Locate the cell with the specified text and output its (X, Y) center coordinate. 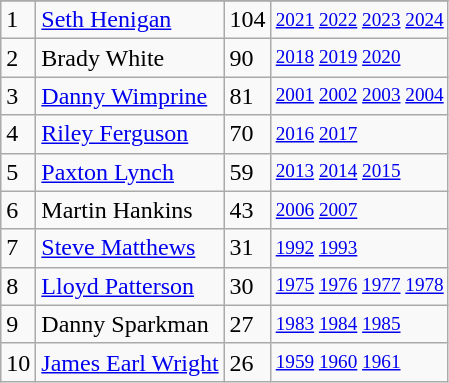
59 (248, 172)
Seth Henigan (130, 20)
2016 2017 (360, 134)
6 (18, 210)
104 (248, 20)
Lloyd Patterson (130, 286)
81 (248, 96)
9 (18, 324)
Danny Wimprine (130, 96)
70 (248, 134)
Brady White (130, 58)
Riley Ferguson (130, 134)
43 (248, 210)
3 (18, 96)
26 (248, 362)
5 (18, 172)
10 (18, 362)
90 (248, 58)
Danny Sparkman (130, 324)
31 (248, 248)
Martin Hankins (130, 210)
2006 2007 (360, 210)
1983 1984 1985 (360, 324)
4 (18, 134)
1992 1993 (360, 248)
Steve Matthews (130, 248)
2001 2002 2003 2004 (360, 96)
30 (248, 286)
2013 2014 2015 (360, 172)
27 (248, 324)
1975 1976 1977 1978 (360, 286)
Paxton Lynch (130, 172)
2018 2019 2020 (360, 58)
2021 2022 2023 2024 (360, 20)
1 (18, 20)
1959 1960 1961 (360, 362)
7 (18, 248)
2 (18, 58)
James Earl Wright (130, 362)
8 (18, 286)
